For the text-containing cell, return its midpoint in [x, y] coordinate format. 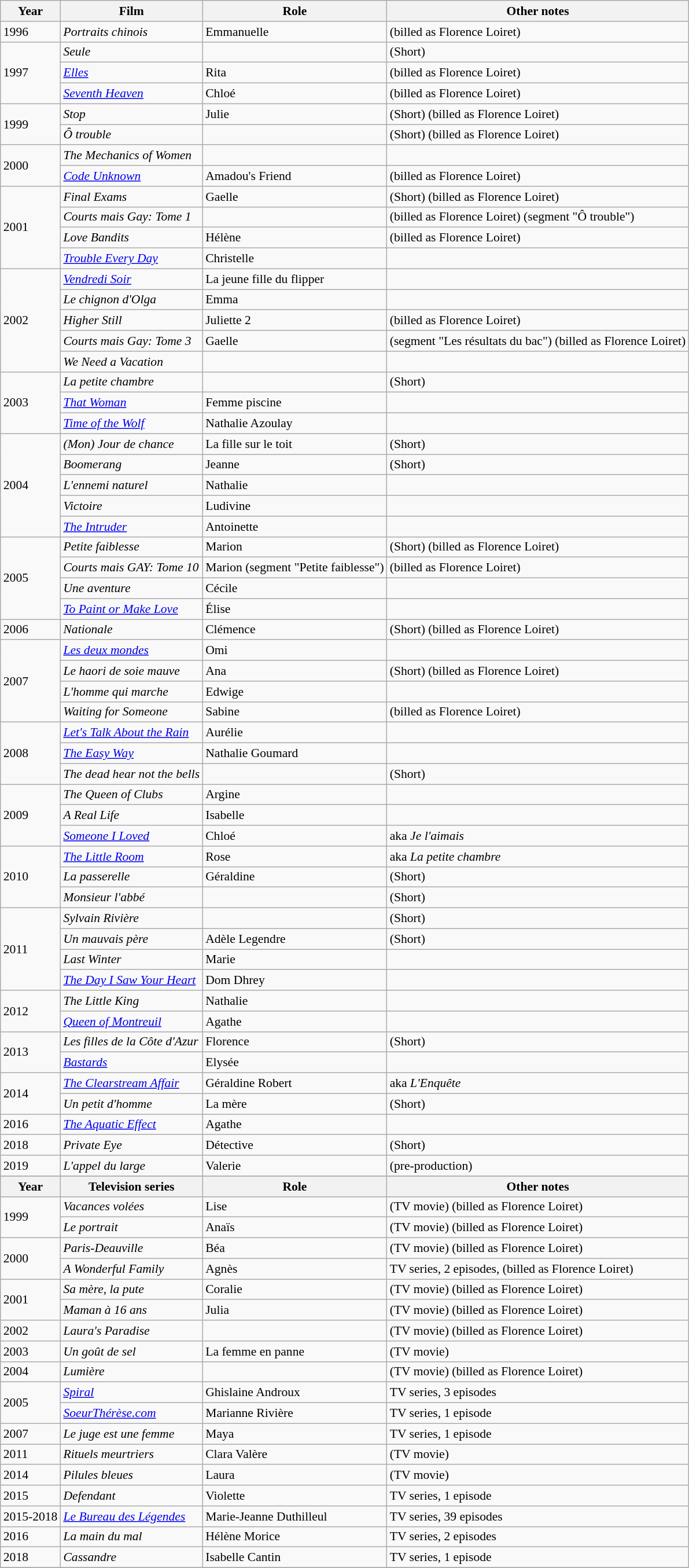
Elles [131, 73]
TV series, 39 episodes [538, 1516]
Valerie [294, 1166]
2019 [31, 1166]
Edwige [294, 692]
Le haori de soie mauve [131, 671]
Florence [294, 1042]
Trouble Every Day [131, 259]
La passerelle [131, 877]
Seule [131, 52]
Someone I Loved [131, 836]
La mère [294, 1104]
Higher Still [131, 321]
Seventh Heaven [131, 94]
Love Bandits [131, 238]
2012 [31, 1011]
Le portrait [131, 1228]
Code Unknown [131, 176]
Courts mais Gay: Tome 1 [131, 217]
L'ennemi naturel [131, 486]
(Mon) Jour de chance [131, 444]
The Little King [131, 1001]
Élise [294, 609]
Courts mais GAY: Tome 10 [131, 568]
(billed as Florence Loiret) (segment "Ô trouble") [538, 217]
(segment "Les résultats du bac") (billed as Florence Loiret) [538, 341]
Cassandre [131, 1558]
Les filles de la Côte d'Azur [131, 1042]
Lumière [131, 1372]
La fille sur le toit [294, 444]
Julia [294, 1310]
Elysée [294, 1063]
Petite faiblesse [131, 547]
1997 [31, 73]
aka La petite chambre [538, 857]
Le Bureau des Légendes [131, 1516]
Rituels meurtriers [131, 1455]
La main du mal [131, 1537]
Isabelle [294, 816]
2008 [31, 754]
Juliette 2 [294, 321]
Hélène [294, 238]
The Aquatic Effect [131, 1125]
Ana [294, 671]
Film [131, 11]
Ô trouble [131, 135]
TV series, 2 episodes [538, 1537]
2015 [31, 1496]
Marianne Rivière [294, 1413]
Stop [131, 114]
Paris-Deauville [131, 1248]
Television series [131, 1187]
Lise [294, 1207]
Un petit d'homme [131, 1104]
2009 [31, 815]
Nationale [131, 630]
TV series, 2 episodes, (billed as Florence Loiret) [538, 1269]
Anaïs [294, 1228]
Private Eye [131, 1145]
Nathalie Azoulay [294, 424]
Le juge est une femme [131, 1434]
Let's Talk About the Rain [131, 733]
Last Winter [131, 960]
La petite chambre [131, 382]
Emma [294, 300]
Détective [294, 1145]
Waiting for Someone [131, 712]
Christelle [294, 259]
La femme en panne [294, 1352]
2015-2018 [31, 1516]
Isabelle Cantin [294, 1558]
Nathalie Goumard [294, 754]
Sa mère, la pute [131, 1290]
The Little Room [131, 857]
Victoire [131, 506]
Emmanuelle [294, 32]
1996 [31, 32]
2010 [31, 877]
That Woman [131, 403]
Marion [294, 547]
The Queen of Clubs [131, 795]
Dom Dhrey [294, 981]
Laura's Paradise [131, 1331]
Defendant [131, 1496]
Amadou's Friend [294, 176]
L'appel du large [131, 1166]
The dead hear not the bells [131, 774]
Rita [294, 73]
Maman à 16 ans [131, 1310]
Les deux mondes [131, 651]
Time of the Wolf [131, 424]
Antoinette [294, 527]
Spiral [131, 1393]
Vacances volées [131, 1207]
Jeanne [294, 465]
Un mauvais père [131, 939]
Queen of Montreuil [131, 1022]
Laura [294, 1475]
Géraldine Robert [294, 1084]
Clémence [294, 630]
The Clearstream Affair [131, 1084]
Ludivine [294, 506]
aka Je l'aimais [538, 836]
Clara Valère [294, 1455]
Sabine [294, 712]
Coralie [294, 1290]
Un goût de sel [131, 1352]
SoeurThérèse.com [131, 1413]
Aurélie [294, 733]
Marie [294, 960]
Cécile [294, 589]
Une aventure [131, 589]
Marie-Jeanne Duthilleul [294, 1516]
aka L'Enquête [538, 1084]
The Day I Saw Your Heart [131, 981]
The Intruder [131, 527]
A Real Life [131, 816]
Courts mais Gay: Tome 3 [131, 341]
(pre-production) [538, 1166]
Pilules bleues [131, 1475]
Femme piscine [294, 403]
Bastards [131, 1063]
La jeune fille du flipper [294, 279]
Omi [294, 651]
Portraits chinois [131, 32]
Adèle Legendre [294, 939]
Julie [294, 114]
The Easy Way [131, 754]
2013 [31, 1052]
TV series, 3 episodes [538, 1393]
Violette [294, 1496]
The Mechanics of Women [131, 156]
Sylvain Rivière [131, 919]
Monsieur l'abbé [131, 898]
Géraldine [294, 877]
Béa [294, 1248]
We Need a Vacation [131, 362]
Boomerang [131, 465]
Agnès [294, 1269]
Final Exams [131, 197]
Rose [294, 857]
L'homme qui marche [131, 692]
Vendredi Soir [131, 279]
Maya [294, 1434]
To Paint or Make Love [131, 609]
Ghislaine Androux [294, 1393]
2006 [31, 630]
Marion (segment "Petite faiblesse") [294, 568]
Argine [294, 795]
Le chignon d'Olga [131, 300]
A Wonderful Family [131, 1269]
Hélène Morice [294, 1537]
